Detect which cell encompasses the target text, then output its [X, Y] center coordinate. 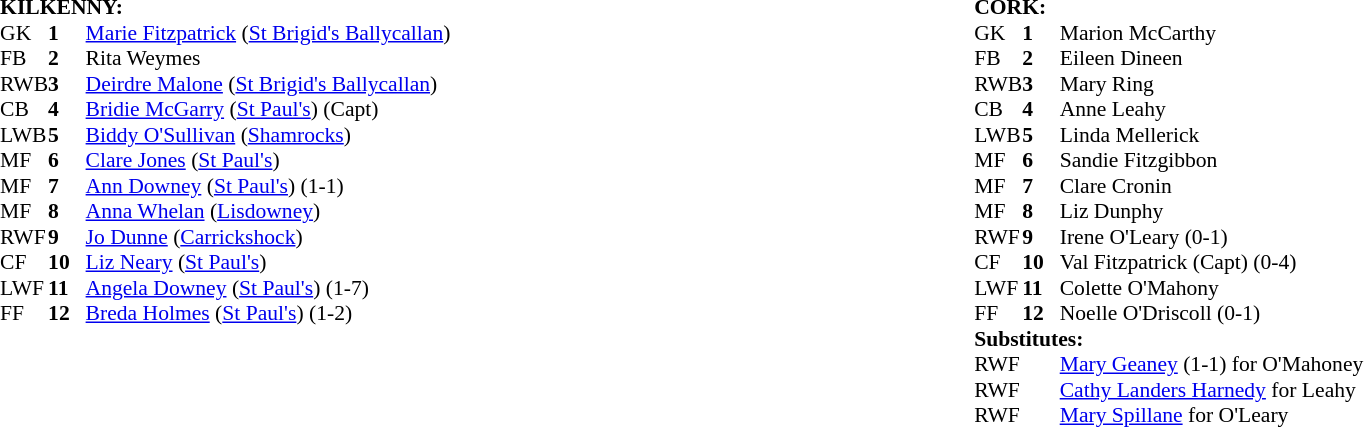
Irene O'Leary (0-1) [1212, 237]
Cathy Landers Harnedy for Leahy [1212, 390]
Sandie Fitzgibbon [1212, 161]
Deirdre Malone (St Brigid's Ballycallan) [268, 84]
Breda Holmes (St Paul's) (1-2) [268, 313]
Eileen Dineen [1212, 59]
Jo Dunne (Carrickshock) [268, 237]
Anna Whelan (Lisdowney) [268, 211]
Bridie McGarry (St Paul's) (Capt) [268, 109]
Clare Jones (St Paul's) [268, 161]
Biddy O'Sullivan (Shamrocks) [268, 135]
Noelle O'Driscoll (0-1) [1212, 313]
Linda Mellerick [1212, 135]
Marion McCarthy [1212, 33]
Clare Cronin [1212, 186]
Angela Downey (St Paul's) (1-7) [268, 288]
Val Fitzpatrick (Capt) (0-4) [1212, 263]
Substitutes: [1168, 339]
Liz Neary (St Paul's) [268, 263]
Marie Fitzpatrick (St Brigid's Ballycallan) [268, 33]
Anne Leahy [1212, 109]
Mary Ring [1212, 84]
Colette O'Mahony [1212, 288]
Rita Weymes [268, 59]
Mary Geaney (1-1) for O'Mahoney [1212, 365]
Ann Downey (St Paul's) (1-1) [268, 186]
Liz Dunphy [1212, 211]
